Extract the (x, y) coordinate from the center of the cell holding the provided text.  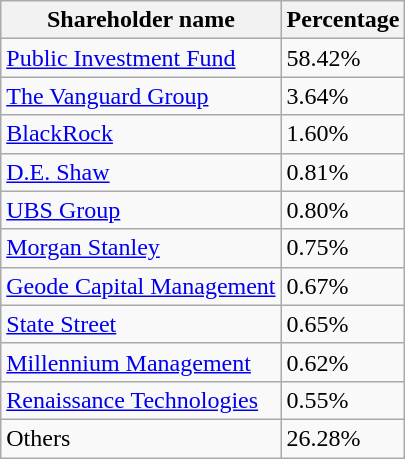
0.81% (343, 172)
0.67% (343, 286)
Percentage (343, 20)
0.55% (343, 400)
Shareholder name (141, 20)
Renaissance Technologies (141, 400)
0.62% (343, 362)
UBS Group (141, 210)
Public Investment Fund (141, 58)
The Vanguard Group (141, 96)
Millennium Management (141, 362)
BlackRock (141, 134)
D.E. Shaw (141, 172)
3.64% (343, 96)
Others (141, 438)
0.75% (343, 248)
26.28% (343, 438)
0.80% (343, 210)
Morgan Stanley (141, 248)
Geode Capital Management (141, 286)
State Street (141, 324)
58.42% (343, 58)
1.60% (343, 134)
0.65% (343, 324)
